Return the [x, y] coordinate for the center point of the cell that contains the specified text.  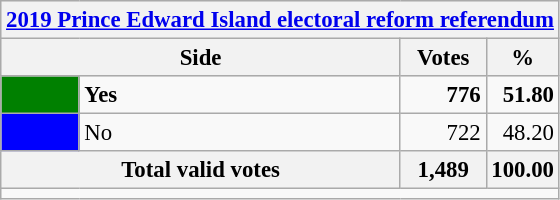
51.80 [522, 95]
Side [201, 58]
2019 Prince Edward Island electoral reform referendum [280, 20]
776 [443, 95]
48.20 [522, 133]
% [522, 58]
100.00 [522, 170]
Votes [443, 58]
1,489 [443, 170]
Yes [240, 95]
722 [443, 133]
Total valid votes [201, 170]
No [240, 133]
